For the text-containing cell, return its midpoint in [X, Y] coordinate format. 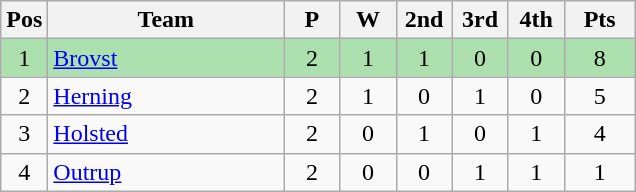
Outrup [166, 172]
Pos [24, 20]
4th [536, 20]
W [368, 20]
2nd [424, 20]
Brovst [166, 58]
Herning [166, 96]
3 [24, 134]
5 [600, 96]
Team [166, 20]
3rd [480, 20]
Holsted [166, 134]
8 [600, 58]
Pts [600, 20]
P [312, 20]
